Provide the [X, Y] coordinate of the cell's center where the given text is located.  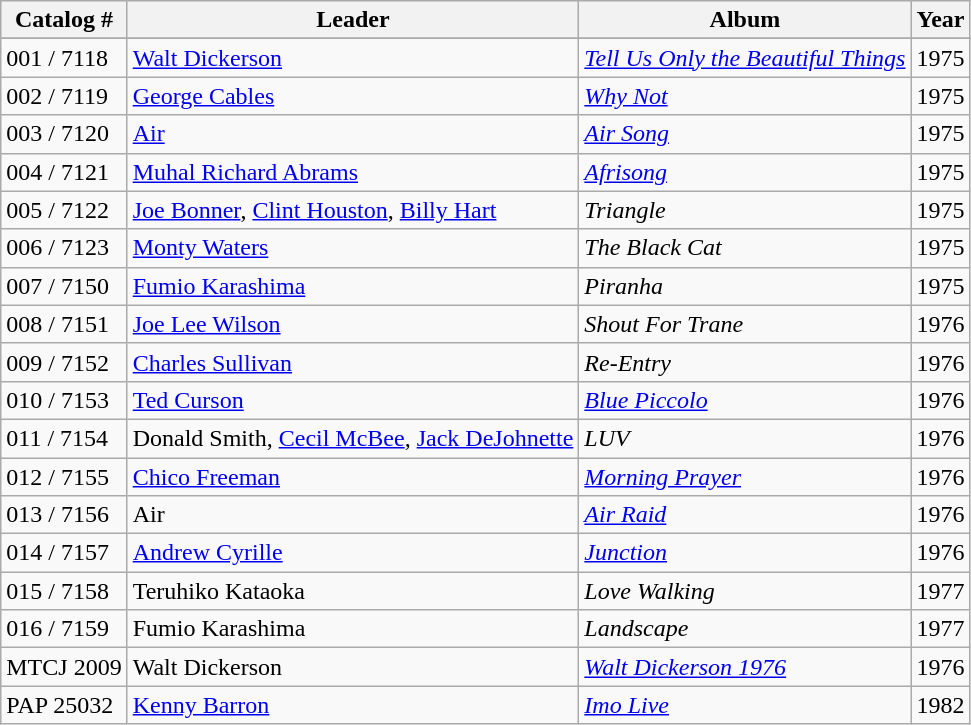
Catalog # [64, 20]
Donald Smith, Cecil McBee, Jack DeJohnette [353, 438]
001 / 7118 [64, 58]
Love Walking [745, 591]
006 / 7123 [64, 248]
016 / 7159 [64, 629]
Morning Prayer [745, 477]
005 / 7122 [64, 210]
Junction [745, 553]
Joe Lee Wilson [353, 324]
011 / 7154 [64, 438]
Chico Freeman [353, 477]
Air Raid [745, 515]
George Cables [353, 96]
015 / 7158 [64, 591]
007 / 7150 [64, 286]
Blue Piccolo [745, 400]
003 / 7120 [64, 134]
1982 [940, 705]
014 / 7157 [64, 553]
MTCJ 2009 [64, 667]
008 / 7151 [64, 324]
Landscape [745, 629]
013 / 7156 [64, 515]
Shout For Trane [745, 324]
Why Not [745, 96]
Air Song [745, 134]
The Black Cat [745, 248]
LUV [745, 438]
Charles Sullivan [353, 362]
009 / 7152 [64, 362]
012 / 7155 [64, 477]
Andrew Cyrille [353, 553]
Piranha [745, 286]
Album [745, 20]
Leader [353, 20]
Muhal Richard Abrams [353, 172]
Re-Entry [745, 362]
Triangle [745, 210]
Teruhiko Kataoka [353, 591]
Afrisong [745, 172]
Walt Dickerson 1976 [745, 667]
Kenny Barron [353, 705]
Ted Curson [353, 400]
004 / 7121 [64, 172]
PAP 25032 [64, 705]
Imo Live [745, 705]
Year [940, 20]
002 / 7119 [64, 96]
010 / 7153 [64, 400]
Monty Waters [353, 248]
Tell Us Only the Beautiful Things [745, 58]
Joe Bonner, Clint Houston, Billy Hart [353, 210]
